Provide the (X, Y) coordinate of the cell's center where the given text is located.  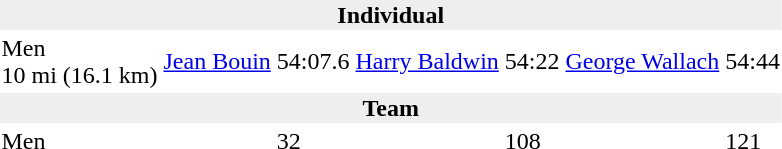
54:22 (532, 62)
George Wallach (642, 62)
Jean Bouin (217, 62)
Team (390, 108)
Individual (390, 15)
54:07.6 (313, 62)
Harry Baldwin (427, 62)
Men10 mi (16.1 km) (80, 62)
54:44 (753, 62)
